Return [X, Y] of the center of cell containing provided text 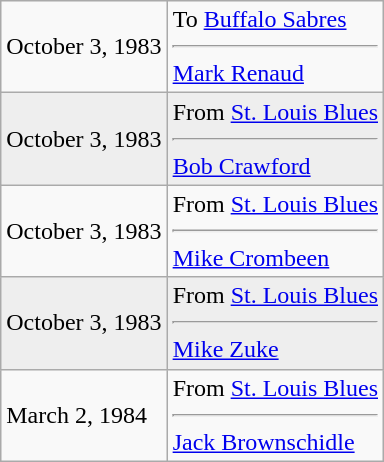
From St. Louis BluesMike Zuke [275, 323]
From St. Louis BluesBob Crawford [275, 139]
March 2, 1984 [84, 415]
To Buffalo SabresMark Renaud [275, 47]
From St. Louis BluesJack Brownschidle [275, 415]
From St. Louis BluesMike Crombeen [275, 231]
